From the cell containing the given text, extract its center point as [x, y] coordinate. 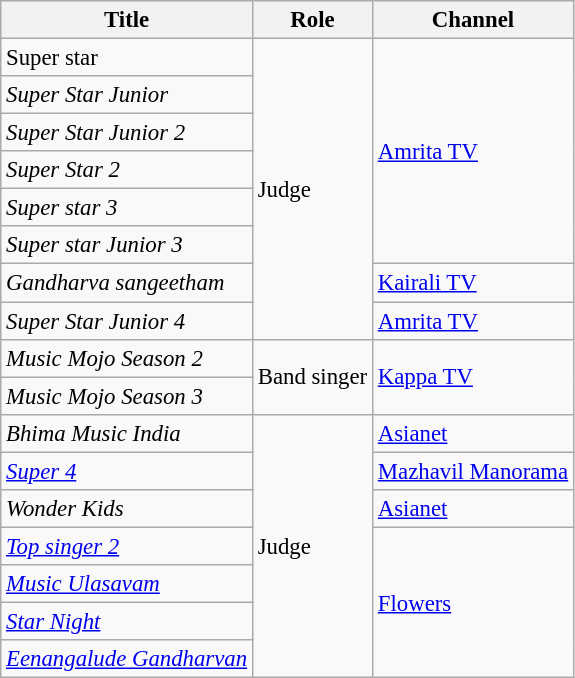
Title [127, 20]
Music Ulasavam [127, 584]
Music Mojo Season 3 [127, 396]
Flowers [472, 602]
Star Night [127, 621]
Kappa TV [472, 376]
Super Star Junior 2 [127, 133]
Eenangalude Gandharvan [127, 659]
Super Star Junior 4 [127, 321]
Super star [127, 58]
Band singer [312, 376]
Kairali TV [472, 283]
Bhima Music India [127, 433]
Top singer 2 [127, 546]
Wonder Kids [127, 509]
Super 4 [127, 471]
Gandharva sangeetham [127, 283]
Super star 3 [127, 208]
Role [312, 20]
Super Star 2 [127, 170]
Super Star Junior [127, 95]
Music Mojo Season 2 [127, 358]
Channel [472, 20]
Super star Junior 3 [127, 245]
Mazhavil Manorama [472, 471]
